Return the (X, Y) coordinate for the center point of the cell that contains the specified text.  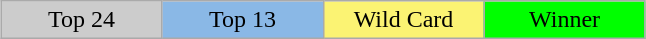
Wild Card (404, 20)
Winner (564, 20)
Top 24 (82, 20)
Top 13 (242, 20)
